Determine the [x, y] coordinate at the center of the cell enclosing the given text.  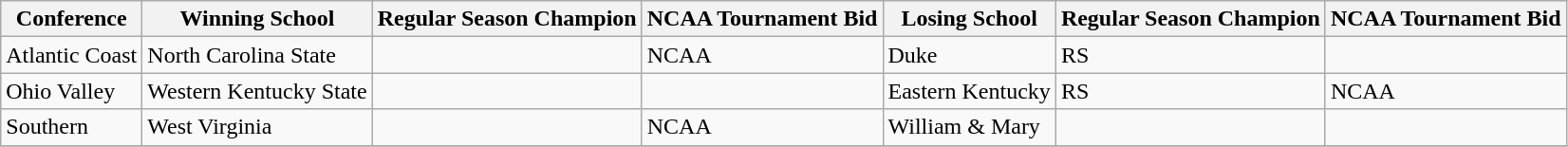
Atlantic Coast [72, 55]
Conference [72, 19]
Eastern Kentucky [969, 91]
Losing School [969, 19]
North Carolina State [257, 55]
Southern [72, 127]
Winning School [257, 19]
Ohio Valley [72, 91]
William & Mary [969, 127]
Western Kentucky State [257, 91]
West Virginia [257, 127]
Duke [969, 55]
